Return the (X, Y) coordinate for the center point of the cell that contains the specified text.  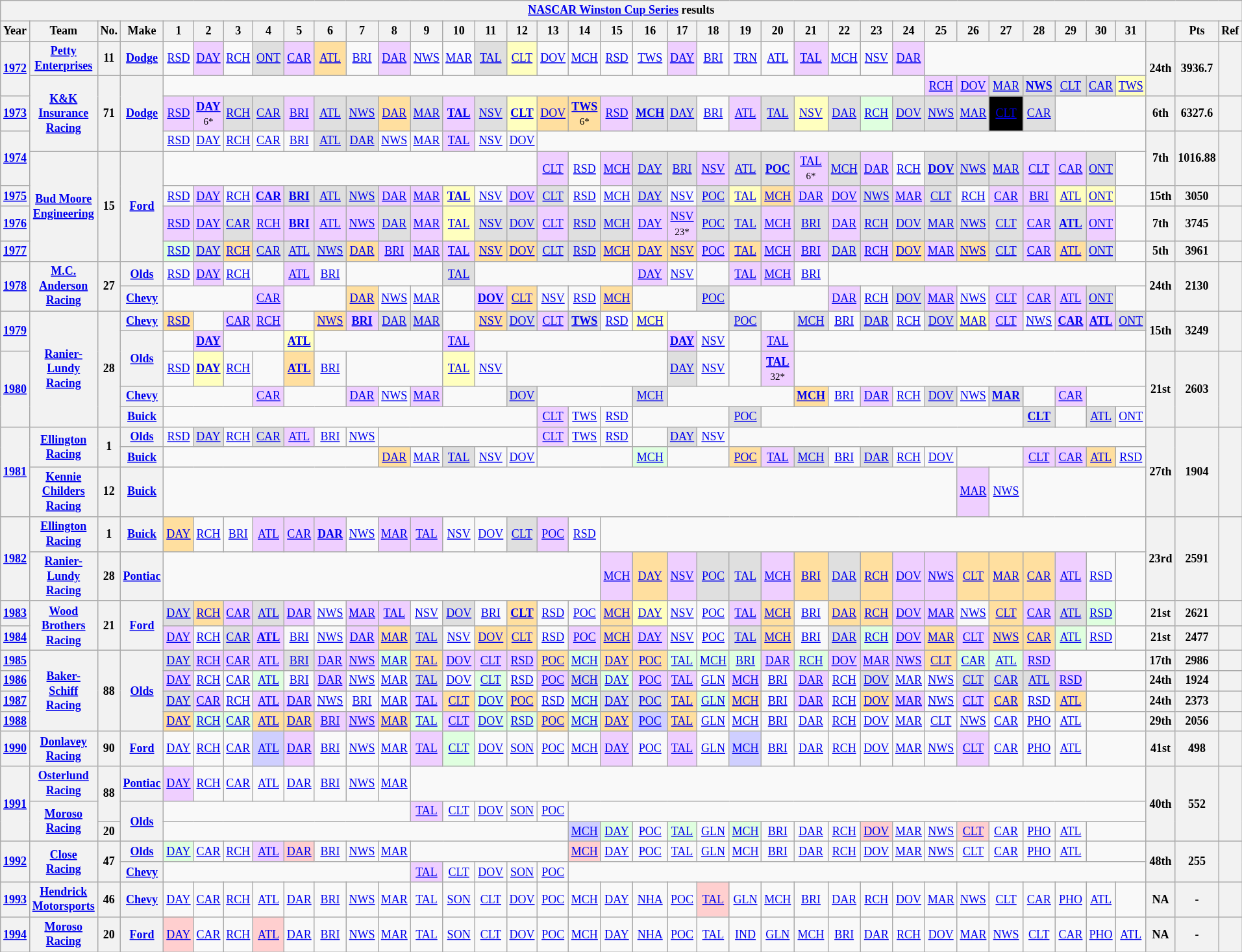
90 (109, 749)
4 (269, 31)
NSV23* (682, 224)
1984 (16, 638)
1974 (16, 158)
2477 (1197, 638)
IND (745, 934)
Petty Enterprises (64, 58)
Year (16, 31)
1987 (16, 701)
1985 (16, 661)
46 (109, 899)
3 (238, 31)
1994 (16, 934)
3961 (1197, 251)
2986 (1197, 661)
1982 (16, 559)
29th (1161, 721)
2603 (1197, 389)
40th (1161, 804)
3745 (1197, 224)
1981 (16, 471)
48th (1161, 862)
1978 (16, 286)
16 (651, 31)
3050 (1197, 196)
24 (909, 31)
1980 (16, 389)
1991 (16, 804)
18 (714, 31)
Close Racing (64, 862)
Kennie Childers Racing (64, 492)
1924 (1197, 681)
255 (1197, 862)
2621 (1197, 613)
TAL32* (778, 369)
1976 (16, 224)
Hendrick Motorsports (64, 899)
DAY6* (208, 114)
498 (1197, 749)
Wood Brothers Racing (64, 625)
6327.6 (1197, 114)
TAL6* (812, 169)
17 (682, 31)
25 (941, 31)
26 (973, 31)
7 (362, 31)
14 (585, 31)
TRN (745, 58)
Ref (1230, 31)
5th (1161, 251)
1016.88 (1197, 158)
27th (1161, 471)
1993 (16, 899)
1979 (16, 331)
1986 (16, 681)
Osterlund Racing (64, 784)
9 (427, 31)
No. (109, 31)
6 (330, 31)
1983 (16, 613)
M.C. Anderson Racing (64, 286)
31 (1131, 31)
3936.7 (1197, 69)
Make (142, 31)
22 (844, 31)
17th (1161, 661)
2 (208, 31)
Donlavey Racing (64, 749)
1977 (16, 251)
Pts (1197, 31)
1973 (16, 114)
2591 (1197, 559)
NASCAR Winston Cup Series results (621, 10)
1975 (16, 196)
TWS6* (585, 114)
19 (745, 31)
1988 (16, 721)
2056 (1197, 721)
47 (109, 862)
1972 (16, 69)
5 (299, 31)
1904 (1197, 471)
8 (394, 31)
1992 (16, 862)
41st (1161, 749)
1990 (16, 749)
29 (1071, 31)
13 (553, 31)
71 (109, 114)
Team (64, 31)
Bud Moore Engineering (64, 207)
Baker-Schiff Racing (64, 691)
3249 (1197, 331)
552 (1197, 804)
2130 (1197, 286)
23 (876, 31)
10 (459, 31)
K&K Insurance Racing (64, 114)
30 (1101, 31)
2373 (1197, 701)
6th (1161, 114)
23rd (1161, 559)
